From the cell containing the given text, extract its center point as (X, Y) coordinate. 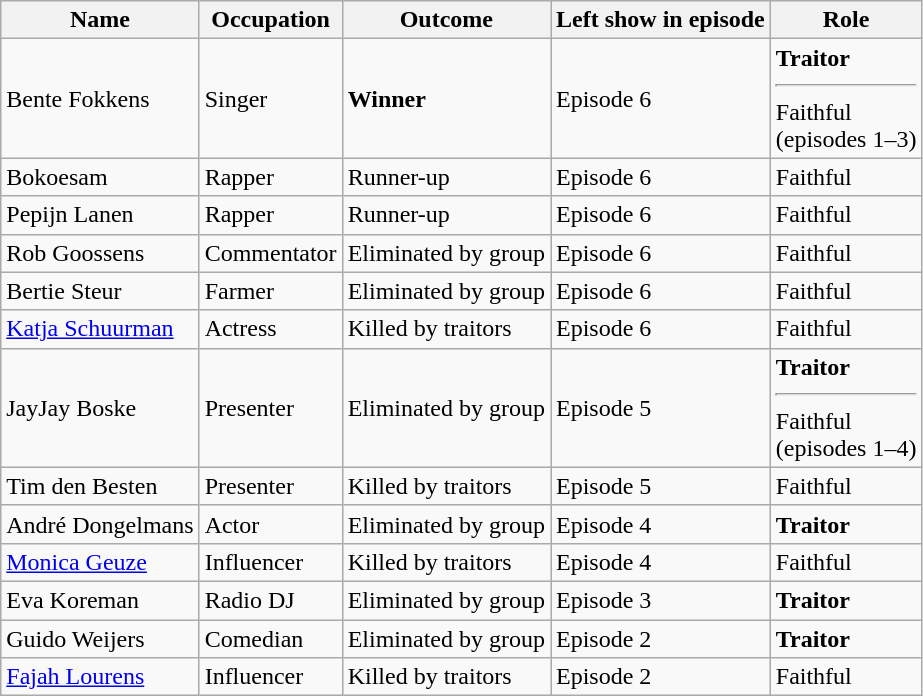
Left show in episode (660, 20)
Guido Weijers (100, 639)
Pepijn Lanen (100, 215)
Actress (270, 329)
Radio DJ (270, 600)
Monica Geuze (100, 562)
Bertie Steur (100, 291)
Rob Goossens (100, 253)
Name (100, 20)
Outcome (446, 20)
Bokoesam (100, 177)
Tim den Besten (100, 486)
Farmer (270, 291)
Bente Fokkens (100, 98)
Fajah Lourens (100, 677)
Role (846, 20)
Actor (270, 524)
Singer (270, 98)
Comedian (270, 639)
Winner (446, 98)
Episode 3 (660, 600)
TraitorFaithful(episodes 1–3) (846, 98)
André Dongelmans (100, 524)
Occupation (270, 20)
Katja Schuurman (100, 329)
TraitorFaithful(episodes 1–4) (846, 408)
Eva Koreman (100, 600)
Commentator (270, 253)
JayJay Boske (100, 408)
